Find where the given text appears and provide that cell's center as (X, Y) coordinate. 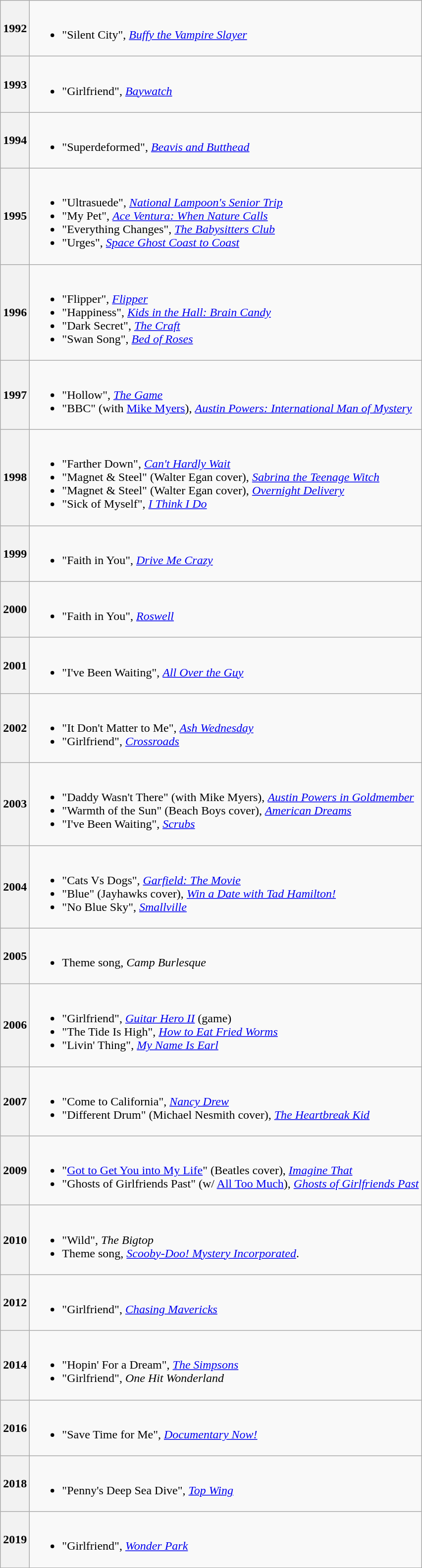
2016 (15, 1428)
"Penny's Deep Sea Dive", Top Wing (226, 1483)
"Girlfriend", Guitar Hero II (game)"The Tide Is High", How to Eat Fried Worms"Livin' Thing", My Name Is Earl (226, 1025)
2005 (15, 956)
2004 (15, 887)
1999 (15, 553)
"It Don't Matter to Me", Ash Wednesday"Girlfriend", Crossroads (226, 728)
"I've Been Waiting", All Over the Guy (226, 665)
"Faith in You", Drive Me Crazy (226, 553)
"Girlfriend", Baywatch (226, 84)
2010 (15, 1240)
"Got to Get You into My Life" (Beatles cover), Imagine That"Ghosts of Girlfriends Past" (w/ All Too Much), Ghosts of Girlfriends Past (226, 1171)
1997 (15, 395)
2009 (15, 1171)
1994 (15, 141)
2002 (15, 728)
1995 (15, 216)
"Hollow", The Game"BBC" (with Mike Myers), Austin Powers: International Man of Mystery (226, 395)
"Flipper", Flipper"Happiness", Kids in the Hall: Brain Candy"Dark Secret", The Craft"Swan Song", Bed of Roses (226, 312)
"Come to California", Nancy Drew"Different Drum" (Michael Nesmith cover), The Heartbreak Kid (226, 1101)
2018 (15, 1483)
"Daddy Wasn't There" (with Mike Myers), Austin Powers in Goldmember"Warmth of the Sun" (Beach Boys cover), American Dreams"I've Been Waiting", Scrubs (226, 804)
"Cats Vs Dogs", Garfield: The Movie"Blue" (Jayhawks cover), Win a Date with Tad Hamilton!"No Blue Sky", Smallville (226, 887)
2001 (15, 665)
2000 (15, 610)
"Save Time for Me", Documentary Now! (226, 1428)
"Girlfriend", Chasing Mavericks (226, 1302)
1993 (15, 84)
2007 (15, 1101)
"Silent City", Buffy the Vampire Slayer (226, 29)
Theme song, Camp Burlesque (226, 956)
1992 (15, 29)
2003 (15, 804)
"Girlfriend", Wonder Park (226, 1540)
2006 (15, 1025)
"Superdeformed", Beavis and Butthead (226, 141)
2019 (15, 1540)
1998 (15, 477)
"Hopin' For a Dream", The Simpsons"Girlfriend", One Hit Wonderland (226, 1365)
"Wild", The BigtopTheme song, Scooby-Doo! Mystery Incorporated. (226, 1240)
1996 (15, 312)
2014 (15, 1365)
2012 (15, 1302)
"Faith in You", Roswell (226, 610)
